Output the (x, y) coordinate of the center of the cell containing the given text.  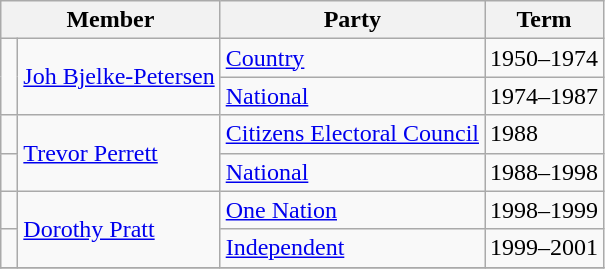
1988–1998 (544, 172)
Independent (352, 248)
Country (352, 58)
Joh Bjelke-Petersen (119, 77)
1974–1987 (544, 96)
Member (110, 20)
Citizens Electoral Council (352, 134)
Dorothy Pratt (119, 229)
1998–1999 (544, 210)
1999–2001 (544, 248)
One Nation (352, 210)
1988 (544, 134)
Party (352, 20)
Trevor Perrett (119, 153)
1950–1974 (544, 58)
Term (544, 20)
